Scan for the cell matching the given text and deliver its [x, y] coordinate at center. 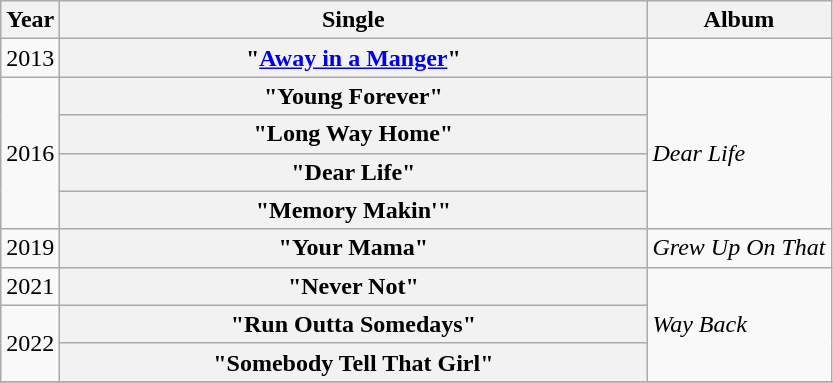
Dear Life [739, 153]
"Never Not" [354, 286]
2013 [30, 58]
"Away in a Manger" [354, 58]
Album [739, 20]
2016 [30, 153]
2021 [30, 286]
Way Back [739, 324]
2019 [30, 248]
"Somebody Tell That Girl" [354, 362]
Grew Up On That [739, 248]
"Run Outta Somedays" [354, 324]
"Your Mama" [354, 248]
"Dear Life" [354, 172]
"Young Forever" [354, 96]
"Memory Makin'" [354, 210]
Single [354, 20]
2022 [30, 343]
"Long Way Home" [354, 134]
Year [30, 20]
